From the cell containing the given text, extract its center point as [x, y] coordinate. 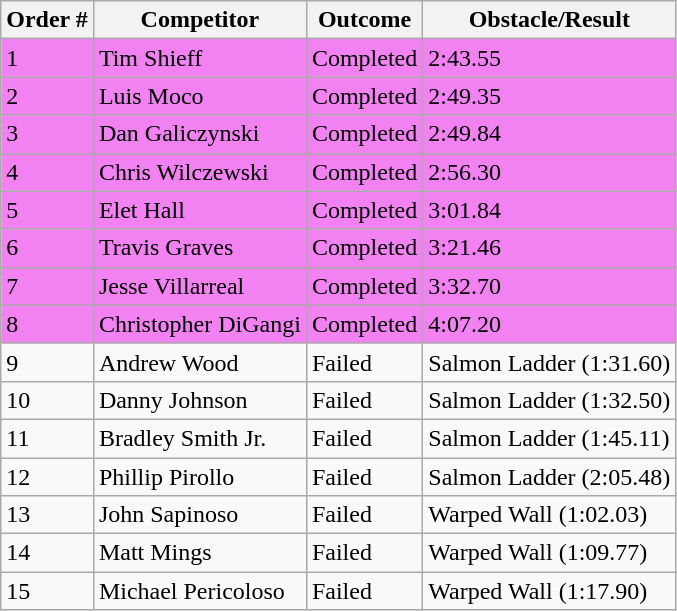
5 [48, 210]
Elet Hall [200, 210]
14 [48, 553]
3:21.46 [550, 248]
3:32.70 [550, 286]
Luis Moco [200, 96]
Jesse Villarreal [200, 286]
2:49.84 [550, 134]
Salmon Ladder (1:32.50) [550, 400]
Danny Johnson [200, 400]
Salmon Ladder (1:31.60) [550, 362]
2 [48, 96]
3 [48, 134]
Michael Pericoloso [200, 591]
7 [48, 286]
Competitor [200, 20]
13 [48, 515]
Warped Wall (1:09.77) [550, 553]
2:49.35 [550, 96]
2:56.30 [550, 172]
Order # [48, 20]
Andrew Wood [200, 362]
12 [48, 477]
Salmon Ladder (2:05.48) [550, 477]
2:43.55 [550, 58]
8 [48, 324]
4:07.20 [550, 324]
Tim Shieff [200, 58]
6 [48, 248]
Travis Graves [200, 248]
Salmon Ladder (1:45.11) [550, 438]
10 [48, 400]
15 [48, 591]
Outcome [364, 20]
Bradley Smith Jr. [200, 438]
11 [48, 438]
Warped Wall (1:02.03) [550, 515]
Phillip Pirollo [200, 477]
Obstacle/Result [550, 20]
4 [48, 172]
9 [48, 362]
1 [48, 58]
Christopher DiGangi [200, 324]
John Sapinoso [200, 515]
Matt Mings [200, 553]
3:01.84 [550, 210]
Dan Galiczynski [200, 134]
Chris Wilczewski [200, 172]
Warped Wall (1:17.90) [550, 591]
